Scan for the cell matching the given text and deliver its (x, y) coordinate at center. 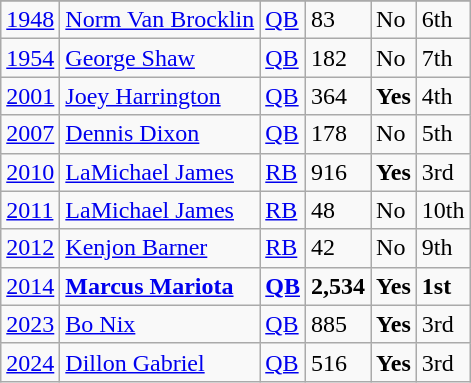
2014 (30, 286)
1948 (30, 20)
364 (338, 96)
1st (443, 286)
George Shaw (160, 58)
83 (338, 20)
178 (338, 134)
Kenjon Barner (160, 248)
42 (338, 248)
2,534 (338, 286)
2007 (30, 134)
Dillon Gabriel (160, 362)
2023 (30, 324)
1954 (30, 58)
2011 (30, 210)
5th (443, 134)
Joey Harrington (160, 96)
182 (338, 58)
2010 (30, 172)
2012 (30, 248)
516 (338, 362)
9th (443, 248)
916 (338, 172)
4th (443, 96)
Bo Nix (160, 324)
7th (443, 58)
2001 (30, 96)
6th (443, 20)
885 (338, 324)
Marcus Mariota (160, 286)
Norm Van Brocklin (160, 20)
Dennis Dixon (160, 134)
48 (338, 210)
10th (443, 210)
2024 (30, 362)
